Find where the given text appears and provide that cell's center as [X, Y] coordinate. 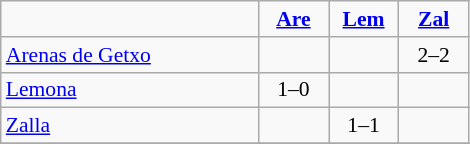
Lem [363, 19]
Are [293, 19]
Zalla [130, 126]
Arenas de Getxo [130, 55]
2–2 [434, 55]
Lemona [130, 90]
1–1 [363, 126]
Zal [434, 19]
1–0 [293, 90]
